Detect which cell encompasses the target text, then output its [x, y] center coordinate. 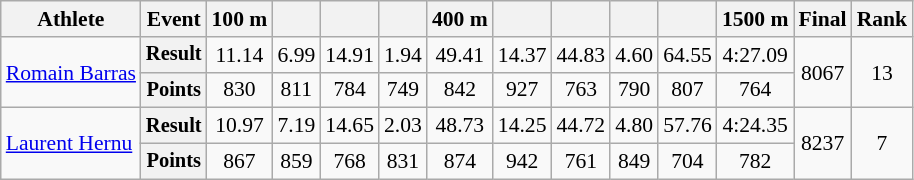
48.73 [460, 126]
8067 [823, 72]
1500 m [756, 19]
4.80 [634, 126]
842 [460, 90]
44.72 [582, 126]
10.97 [240, 126]
14.91 [350, 55]
831 [403, 162]
44.83 [582, 55]
859 [296, 162]
761 [582, 162]
811 [296, 90]
807 [688, 90]
942 [522, 162]
830 [240, 90]
6.99 [296, 55]
749 [403, 90]
867 [240, 162]
7 [882, 144]
400 m [460, 19]
1.94 [403, 55]
4:27.09 [756, 55]
57.76 [688, 126]
Athlete [71, 19]
704 [688, 162]
11.14 [240, 55]
Romain Barras [71, 72]
49.41 [460, 55]
14.25 [522, 126]
790 [634, 90]
Laurent Hernu [71, 144]
763 [582, 90]
64.55 [688, 55]
8237 [823, 144]
4:24.35 [756, 126]
Rank [882, 19]
2.03 [403, 126]
7.19 [296, 126]
4.60 [634, 55]
14.65 [350, 126]
100 m [240, 19]
849 [634, 162]
768 [350, 162]
764 [756, 90]
14.37 [522, 55]
13 [882, 72]
782 [756, 162]
Event [174, 19]
874 [460, 162]
784 [350, 90]
Final [823, 19]
927 [522, 90]
